Detect which cell encompasses the target text, then output its (x, y) center coordinate. 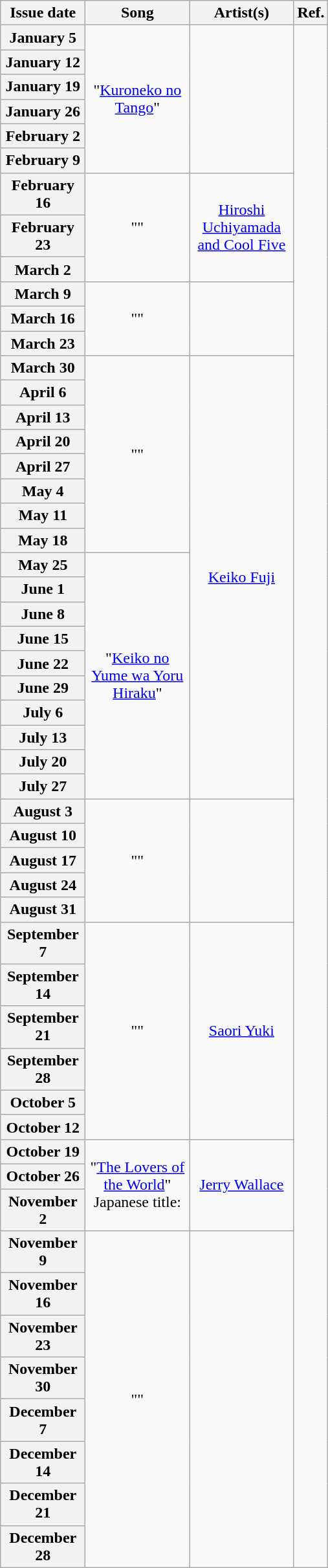
February 9 (43, 160)
February 2 (43, 136)
December 21 (43, 1505)
March 30 (43, 368)
October 12 (43, 1127)
April 20 (43, 442)
July 13 (43, 737)
November 30 (43, 1378)
March 23 (43, 343)
Jerry Wallace (242, 1185)
May 11 (43, 516)
April 27 (43, 466)
May 4 (43, 491)
September 28 (43, 1069)
January 12 (43, 62)
January 26 (43, 111)
September 14 (43, 985)
November 16 (43, 1294)
December 14 (43, 1462)
November 2 (43, 1210)
Artist(s) (242, 13)
April 13 (43, 417)
May 25 (43, 565)
June 22 (43, 663)
March 16 (43, 318)
November 23 (43, 1336)
June 29 (43, 688)
April 6 (43, 393)
"Keiko no Yume wa Yoru Hiraku" (137, 675)
Song (137, 13)
July 27 (43, 787)
March 2 (43, 269)
Issue date (43, 13)
October 19 (43, 1151)
August 17 (43, 860)
September 7 (43, 943)
February 16 (43, 194)
Keiko Fuji (242, 577)
June 1 (43, 589)
August 10 (43, 836)
January 19 (43, 87)
July 6 (43, 712)
August 3 (43, 811)
December 7 (43, 1421)
March 9 (43, 294)
Hiroshi Uchiyamada and Cool Five (242, 227)
October 5 (43, 1102)
June 8 (43, 614)
"The Lovers of the World" Japanese title: (137, 1185)
"Kuroneko no Tango" (137, 99)
January 5 (43, 38)
May 18 (43, 540)
August 24 (43, 885)
Saori Yuki (242, 1030)
October 26 (43, 1176)
September 21 (43, 1027)
December 28 (43, 1546)
November 9 (43, 1252)
Ref. (311, 13)
June 15 (43, 638)
July 20 (43, 762)
August 31 (43, 909)
February 23 (43, 235)
